Return (X, Y) of the center of cell containing provided text 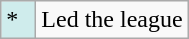
* (18, 20)
Led the league (112, 20)
